Determine the (x, y) coordinate at the center of the cell enclosing the given text.  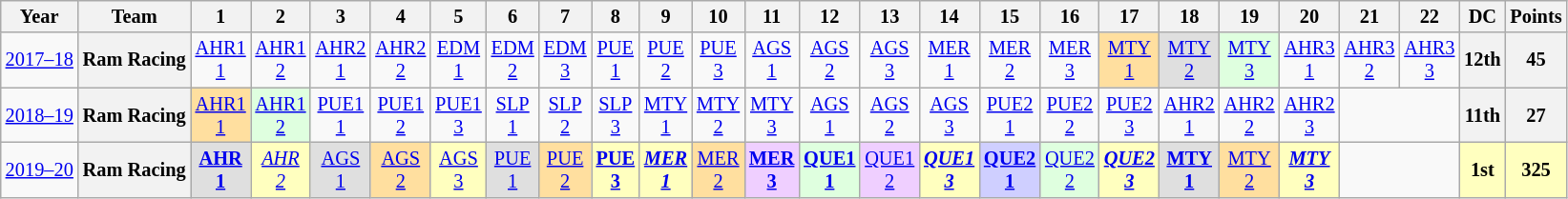
15 (1010, 16)
4 (401, 16)
SLP2 (565, 115)
2018–19 (40, 115)
6 (513, 16)
9 (666, 16)
2 (281, 16)
QUE13 (949, 169)
PUE23 (1130, 115)
8 (616, 16)
5 (458, 16)
1 (221, 16)
17 (1130, 16)
AHR33 (1430, 60)
QUE22 (1070, 169)
QUE12 (889, 169)
Team (135, 16)
2017–18 (40, 60)
Points (1536, 16)
11 (771, 16)
11th (1482, 115)
13 (889, 16)
EDM2 (513, 60)
QUE11 (829, 169)
AHR2 (281, 169)
EDM1 (458, 60)
PUE22 (1070, 115)
EDM3 (565, 60)
DC (1482, 16)
10 (718, 16)
PUE12 (401, 115)
22 (1430, 16)
QUE21 (1010, 169)
7 (565, 16)
AHR23 (1309, 115)
14 (949, 16)
SLP3 (616, 115)
QUE23 (1130, 169)
PUE11 (340, 115)
AHR32 (1369, 60)
20 (1309, 16)
12th (1482, 60)
12 (829, 16)
AHR1 (221, 169)
18 (1189, 16)
16 (1070, 16)
27 (1536, 115)
21 (1369, 16)
PUE21 (1010, 115)
AHR31 (1309, 60)
2019–20 (40, 169)
SLP1 (513, 115)
45 (1536, 60)
325 (1536, 169)
19 (1250, 16)
PUE13 (458, 115)
1st (1482, 169)
3 (340, 16)
Year (40, 16)
